Output the [X, Y] coordinate of the center of the cell containing the given text.  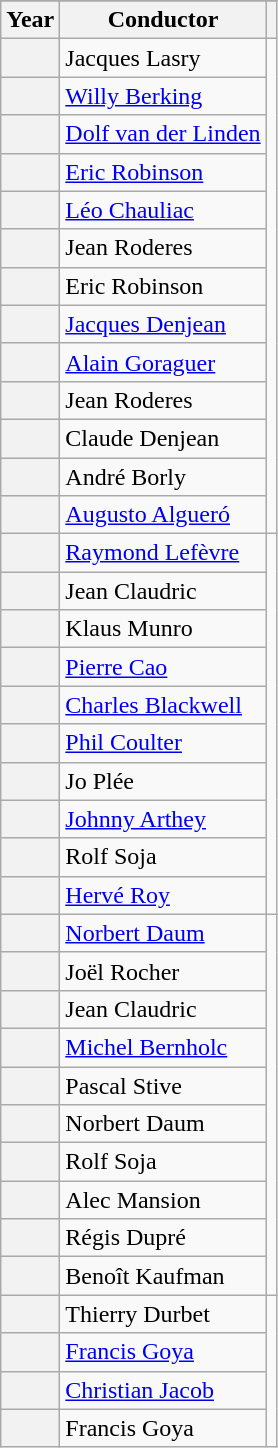
Régis Dupré [163, 1238]
Augusto Algueró [163, 515]
Charles Blackwell [163, 705]
Alain Goraguer [163, 362]
Klaus Munro [163, 629]
Dolf van der Linden [163, 134]
Joël Rocher [163, 971]
Léo Chauliac [163, 210]
Michel Bernholc [163, 1047]
Christian Jacob [163, 1390]
Hervé Roy [163, 895]
Raymond Lefèvre [163, 553]
Year [30, 20]
André Borly [163, 477]
Alec Mansion [163, 1200]
Phil Coulter [163, 743]
Pierre Cao [163, 667]
Pascal Stive [163, 1085]
Johnny Arthey [163, 819]
Jacques Lasry [163, 58]
Jo Plée [163, 781]
Benoît Kaufman [163, 1276]
Claude Denjean [163, 438]
Willy Berking [163, 96]
Thierry Durbet [163, 1314]
Jacques Denjean [163, 324]
Conductor [163, 20]
